Determine the [X, Y] coordinate at the center of the cell enclosing the given text.  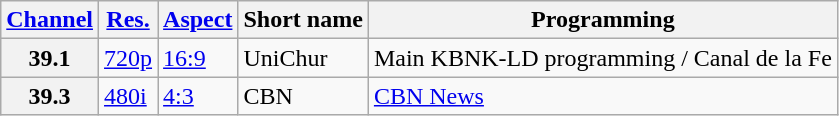
Aspect [198, 20]
4:3 [198, 96]
720p [128, 58]
Channel [50, 20]
CBN News [602, 96]
CBN [303, 96]
UniChur [303, 58]
Programming [602, 20]
16:9 [198, 58]
480i [128, 96]
39.1 [50, 58]
Short name [303, 20]
Res. [128, 20]
39.3 [50, 96]
Main KBNK-LD programming / Canal de la Fe [602, 58]
